Return the (X, Y) coordinate for the center point of the cell that contains the specified text.  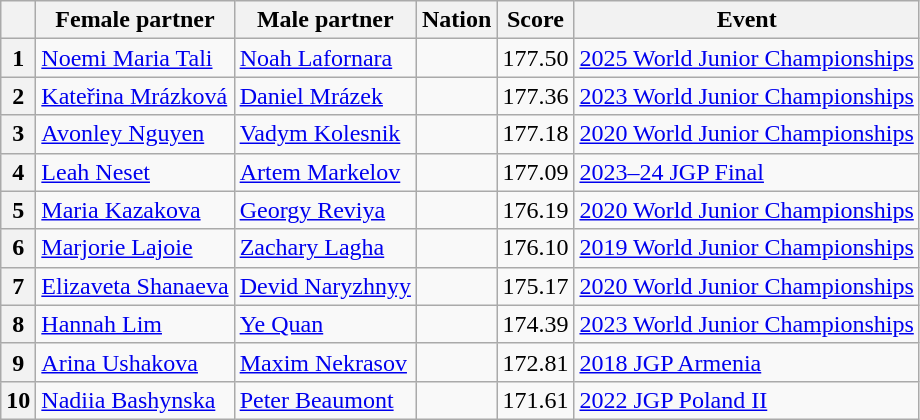
175.17 (536, 286)
177.36 (536, 96)
Noemi Maria Tali (135, 58)
7 (18, 286)
171.61 (536, 400)
Hannah Lim (135, 324)
1 (18, 58)
Ye Quan (325, 324)
Peter Beaumont (325, 400)
Kateřina Mrázková (135, 96)
Nation (456, 20)
Vadym Kolesnik (325, 134)
Event (746, 20)
Maxim Nekrasov (325, 362)
Devid Naryzhnyy (325, 286)
2023–24 JGP Final (746, 172)
177.18 (536, 134)
Artem Markelov (325, 172)
9 (18, 362)
Daniel Mrázek (325, 96)
Score (536, 20)
2022 JGP Poland II (746, 400)
Maria Kazakova (135, 210)
Arina Ushakova (135, 362)
Leah Neset (135, 172)
2025 World Junior Championships (746, 58)
10 (18, 400)
177.09 (536, 172)
176.19 (536, 210)
4 (18, 172)
Male partner (325, 20)
2 (18, 96)
Marjorie Lajoie (135, 248)
Nadiia Bashynska (135, 400)
176.10 (536, 248)
Noah Lafornara (325, 58)
6 (18, 248)
Elizaveta Shanaeva (135, 286)
Georgy Reviya (325, 210)
172.81 (536, 362)
Avonley Nguyen (135, 134)
174.39 (536, 324)
2019 World Junior Championships (746, 248)
Zachary Lagha (325, 248)
3 (18, 134)
5 (18, 210)
8 (18, 324)
177.50 (536, 58)
2018 JGP Armenia (746, 362)
Female partner (135, 20)
